Provide the [x, y] coordinate of the cell's center where the given text is located.  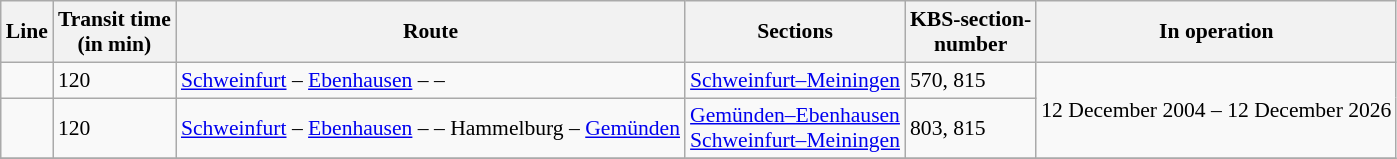
Schweinfurt–Meiningen [795, 80]
570, 815 [970, 80]
Transit time(in min) [114, 32]
Route [430, 32]
Gemünden–EbenhausenSchweinfurt–Meiningen [795, 128]
Line [27, 32]
In operation [1216, 32]
Sections [795, 32]
Schweinfurt – Ebenhausen – – Hammelburg – Gemünden [430, 128]
Schweinfurt – Ebenhausen – – [430, 80]
12 December 2004 – 12 December 2026 [1216, 110]
803, 815 [970, 128]
KBS-section-number [970, 32]
